Search for the cell housing the specified text and yield its [X, Y] center coordinate. 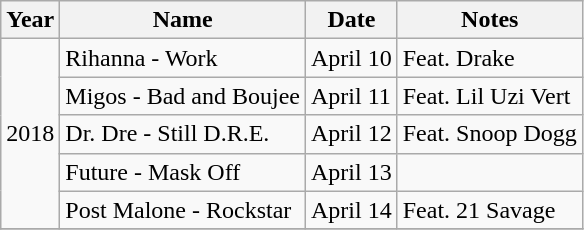
Migos - Bad and Boujee [183, 96]
Feat. 21 Savage [490, 210]
Feat. Lil Uzi Vert [490, 96]
April 11 [352, 96]
April 10 [352, 58]
Rihanna - Work [183, 58]
Dr. Dre - Still D.R.E. [183, 134]
2018 [30, 134]
Year [30, 20]
Feat. Drake [490, 58]
Post Malone - Rockstar [183, 210]
Notes [490, 20]
April 13 [352, 172]
Name [183, 20]
Future - Mask Off [183, 172]
Date [352, 20]
Feat. Snoop Dogg [490, 134]
April 12 [352, 134]
April 14 [352, 210]
